Pinpoint the cell where the given text exists, returning its [X, Y] midpoint coordinate. 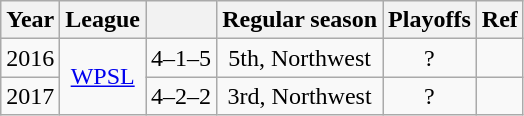
Playoffs [430, 20]
3rd, Northwest [300, 96]
5th, Northwest [300, 58]
Year [30, 20]
League [103, 20]
Regular season [300, 20]
Ref [500, 20]
2016 [30, 58]
4–1–5 [182, 58]
2017 [30, 96]
WPSL [103, 77]
4–2–2 [182, 96]
